Scan for the cell matching the given text and deliver its (x, y) coordinate at center. 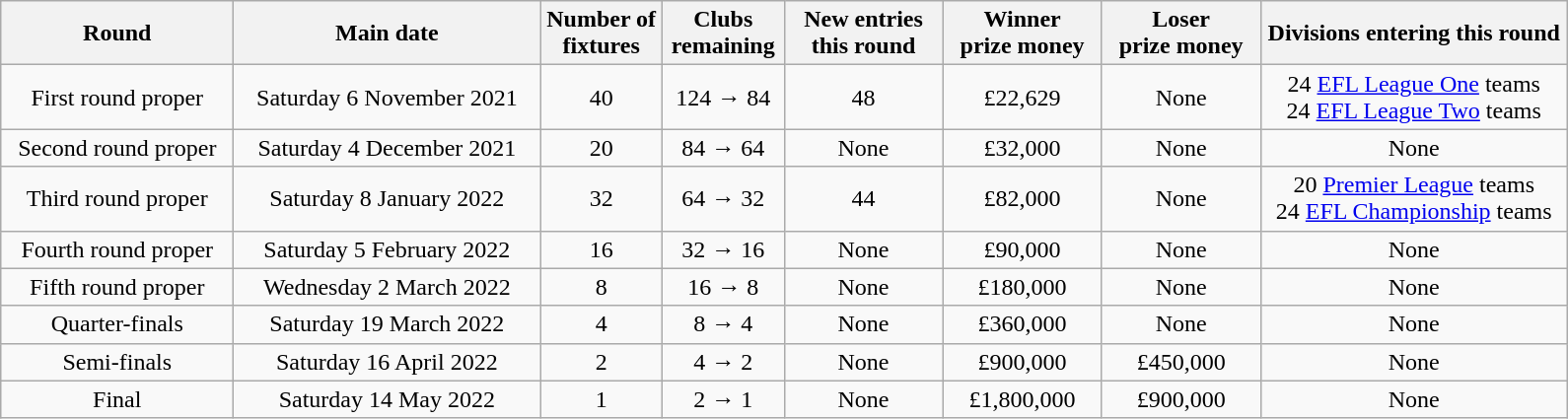
Divisions entering this round (1414, 34)
Second round proper (117, 148)
8 (602, 287)
Winnerprize money (1022, 34)
Round (117, 34)
32 (602, 199)
£360,000 (1022, 324)
64 → 32 (723, 199)
Semi-finals (117, 362)
£180,000 (1022, 287)
£32,000 (1022, 148)
Third round proper (117, 199)
2 (602, 362)
20 (602, 148)
Fifth round proper (117, 287)
20 Premier League teams24 EFL Championship teams (1414, 199)
£22,629 (1022, 97)
Main date (387, 34)
Fourth round proper (117, 249)
Saturday 16 April 2022 (387, 362)
Clubs remaining (723, 34)
Wednesday 2 March 2022 (387, 287)
£90,000 (1022, 249)
1 (602, 399)
40 (602, 97)
£450,000 (1181, 362)
84 → 64 (723, 148)
24 EFL League One teams24 EFL League Two teams (1414, 97)
Saturday 5 February 2022 (387, 249)
£82,000 (1022, 199)
32 → 16 (723, 249)
First round proper (117, 97)
8 → 4 (723, 324)
16 → 8 (723, 287)
£1,800,000 (1022, 399)
Saturday 6 November 2021 (387, 97)
Saturday 4 December 2021 (387, 148)
Number of fixtures (602, 34)
Quarter-finals (117, 324)
Saturday 8 January 2022 (387, 199)
Saturday 19 March 2022 (387, 324)
Loserprize money (1181, 34)
48 (864, 97)
New entries this round (864, 34)
4 → 2 (723, 362)
Saturday 14 May 2022 (387, 399)
Final (117, 399)
44 (864, 199)
4 (602, 324)
16 (602, 249)
124 → 84 (723, 97)
2 → 1 (723, 399)
